Detect which cell encompasses the target text, then output its [X, Y] center coordinate. 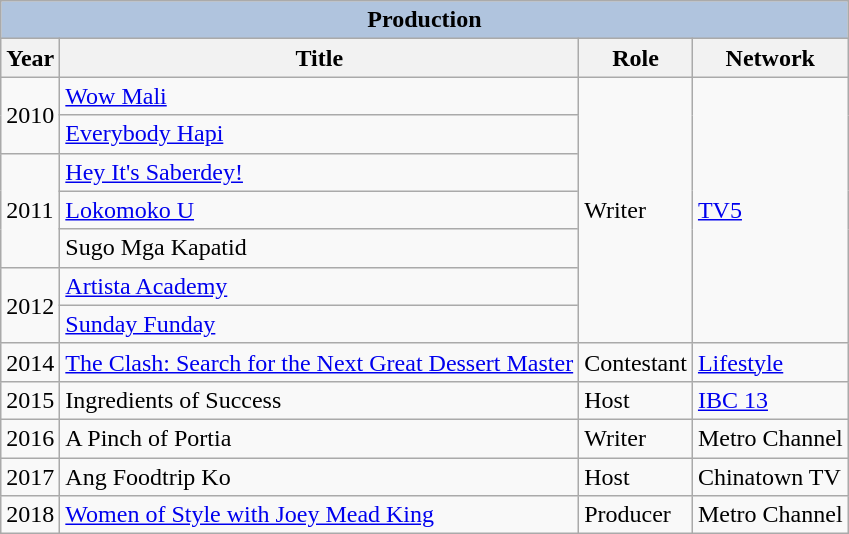
Women of Style with Joey Mead King [320, 515]
Ang Foodtrip Ko [320, 477]
Sugo Mga Kapatid [320, 248]
2011 [30, 210]
Artista Academy [320, 286]
IBC 13 [770, 400]
A Pinch of Portia [320, 438]
2018 [30, 515]
Lifestyle [770, 362]
Chinatown TV [770, 477]
The Clash: Search for the Next Great Dessert Master [320, 362]
Role [636, 58]
Network [770, 58]
2010 [30, 115]
Producer [636, 515]
2012 [30, 305]
2015 [30, 400]
Ingredients of Success [320, 400]
Production [424, 20]
Lokomoko U [320, 210]
Contestant [636, 362]
2017 [30, 477]
2016 [30, 438]
Everybody Hapi [320, 134]
TV5 [770, 210]
Sunday Funday [320, 324]
Year [30, 58]
Wow Mali [320, 96]
Hey It's Saberdey! [320, 172]
Title [320, 58]
2014 [30, 362]
